Pinpoint the cell where the given text exists, returning its (x, y) midpoint coordinate. 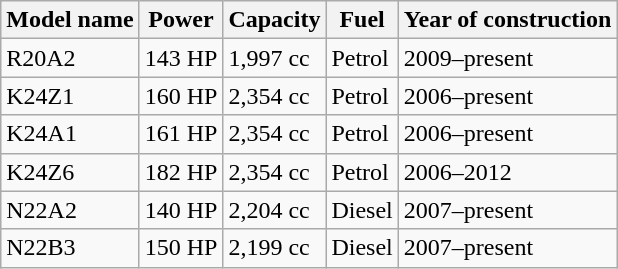
2,199 cc (274, 248)
182 HP (181, 172)
161 HP (181, 134)
160 HP (181, 96)
Capacity (274, 20)
N22B3 (70, 248)
N22A2 (70, 210)
K24A1 (70, 134)
Fuel (362, 20)
1,997 cc (274, 58)
2,204 cc (274, 210)
K24Z1 (70, 96)
Model name (70, 20)
Year of construction (508, 20)
140 HP (181, 210)
2006–2012 (508, 172)
143 HP (181, 58)
R20A2 (70, 58)
Power (181, 20)
2009–present (508, 58)
K24Z6 (70, 172)
150 HP (181, 248)
